Return the [x, y] coordinate for the center point of the cell that contains the specified text.  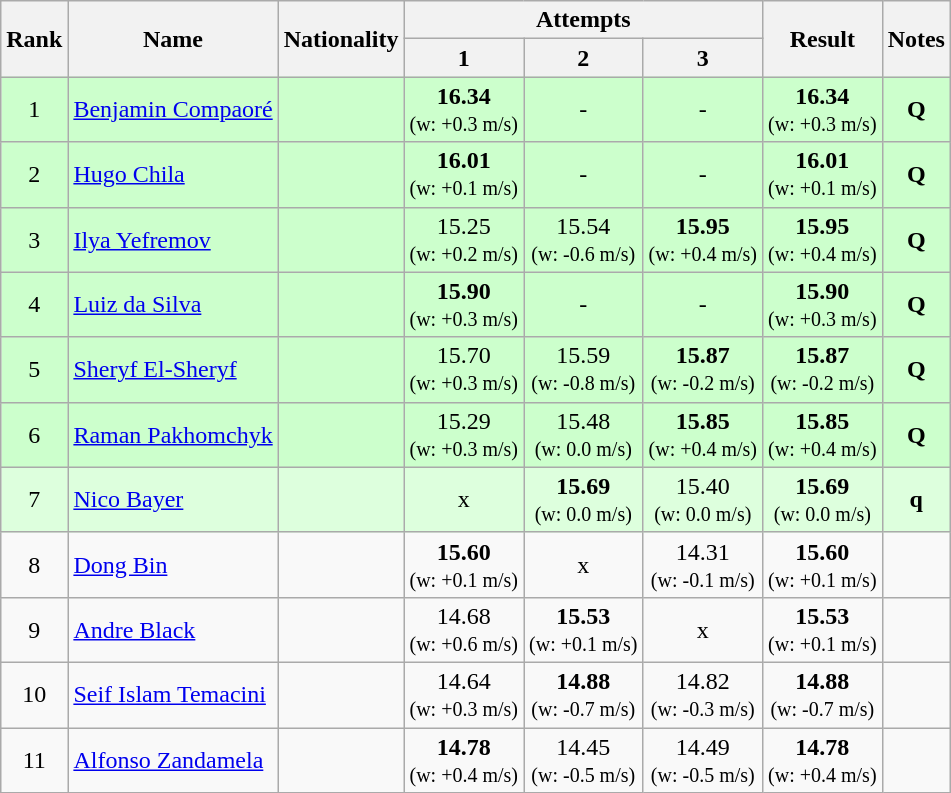
15.95(w: +0.4 m/s) [703, 240]
Attempts [584, 20]
15.85 (w: +0.4 m/s) [823, 434]
16.34(w: +0.3 m/s) [464, 110]
Dong Bin [173, 564]
15.48(w: 0.0 m/s) [584, 434]
16.01(w: +0.1 m/s) [464, 174]
Sheryf El-Sheryf [173, 370]
15.70(w: +0.3 m/s) [464, 370]
5 [34, 370]
15.29(w: +0.3 m/s) [464, 434]
15.53(w: +0.1 m/s) [584, 630]
Name [173, 39]
Luiz da Silva [173, 304]
14.88 (w: -0.7 m/s) [823, 694]
16.34 (w: +0.3 m/s) [823, 110]
15.90(w: +0.3 m/s) [464, 304]
Result [823, 39]
14.68(w: +0.6 m/s) [464, 630]
16.01 (w: +0.1 m/s) [823, 174]
15.90 (w: +0.3 m/s) [823, 304]
15.87 (w: -0.2 m/s) [823, 370]
14.78(w: +0.4 m/s) [464, 760]
6 [34, 434]
14.31(w: -0.1 m/s) [703, 564]
Andre Black [173, 630]
14.45(w: -0.5 m/s) [584, 760]
9 [34, 630]
Nico Bayer [173, 500]
15.69 (w: 0.0 m/s) [823, 500]
15.95 (w: +0.4 m/s) [823, 240]
8 [34, 564]
Raman Pakhomchyk [173, 434]
Notes [916, 39]
14.49(w: -0.5 m/s) [703, 760]
7 [34, 500]
15.54(w: -0.6 m/s) [584, 240]
10 [34, 694]
15.87(w: -0.2 m/s) [703, 370]
14.64(w: +0.3 m/s) [464, 694]
15.60 (w: +0.1 m/s) [823, 564]
Ilya Yefremov [173, 240]
15.40(w: 0.0 m/s) [703, 500]
15.60(w: +0.1 m/s) [464, 564]
15.59(w: -0.8 m/s) [584, 370]
Alfonso Zandamela [173, 760]
15.85(w: +0.4 m/s) [703, 434]
14.78 (w: +0.4 m/s) [823, 760]
Hugo Chila [173, 174]
Benjamin Compaoré [173, 110]
Rank [34, 39]
Seif Islam Temacini [173, 694]
15.53 (w: +0.1 m/s) [823, 630]
14.82(w: -0.3 m/s) [703, 694]
Nationality [341, 39]
14.88(w: -0.7 m/s) [584, 694]
4 [34, 304]
q [916, 500]
15.25(w: +0.2 m/s) [464, 240]
11 [34, 760]
15.69(w: 0.0 m/s) [584, 500]
